For the text-containing cell, return its midpoint in [x, y] coordinate format. 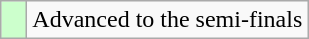
Advanced to the semi-finals [168, 20]
